Determine the [x, y] coordinate at the center of the cell enclosing the given text.  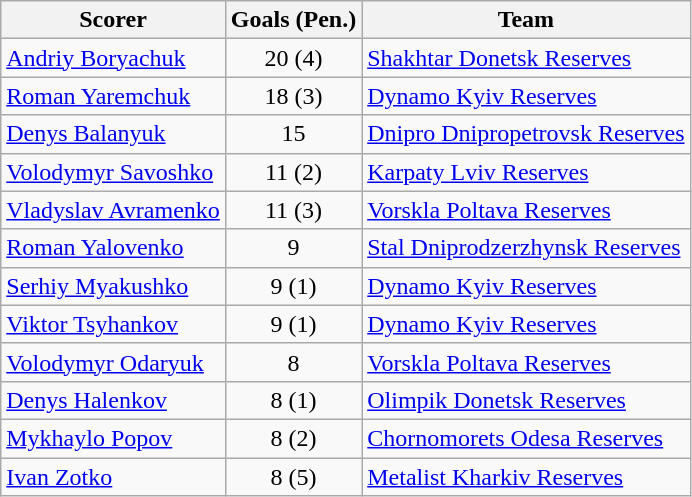
8 [293, 362]
Stal Dniprodzerzhynsk Reserves [526, 248]
Volodymyr Savoshko [114, 172]
Roman Yaremchuk [114, 96]
Goals (Pen.) [293, 20]
Metalist Kharkiv Reserves [526, 477]
20 (4) [293, 58]
Denys Halenkov [114, 400]
Roman Yalovenko [114, 248]
Viktor Tsyhankov [114, 324]
Olimpik Donetsk Reserves [526, 400]
Ivan Zotko [114, 477]
Volodymyr Odaryuk [114, 362]
Team [526, 20]
15 [293, 134]
9 [293, 248]
Shakhtar Donetsk Reserves [526, 58]
Andriy Boryachuk [114, 58]
Mykhaylo Popov [114, 438]
Karpaty Lviv Reserves [526, 172]
Denys Balanyuk [114, 134]
Scorer [114, 20]
8 (1) [293, 400]
18 (3) [293, 96]
8 (5) [293, 477]
8 (2) [293, 438]
11 (2) [293, 172]
Chornomorets Odesa Reserves [526, 438]
Dnipro Dnipropetrovsk Reserves [526, 134]
Serhiy Myakushko [114, 286]
11 (3) [293, 210]
Vladyslav Avramenko [114, 210]
